Locate the cell with the specified text and output its [x, y] center coordinate. 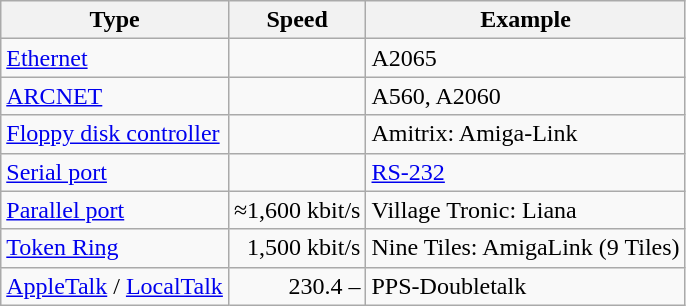
Nine Tiles: AmigaLink (9 Tiles) [526, 248]
Parallel port [115, 210]
Village Tronic: Liana [526, 210]
Serial port [115, 172]
Token Ring [115, 248]
≈1,600 kbit/s [297, 210]
Type [115, 20]
ARCNET [115, 96]
Example [526, 20]
AppleTalk / LocalTalk [115, 286]
Speed [297, 20]
1,500 kbit/s [297, 248]
A2065 [526, 58]
PPS-Doubletalk [526, 286]
Ethernet [115, 58]
RS-232 [526, 172]
A560, A2060 [526, 96]
Floppy disk controller [115, 134]
230.4 – [297, 286]
Amitrix: Amiga-Link [526, 134]
